Pinpoint the cell where the given text exists, returning its (x, y) midpoint coordinate. 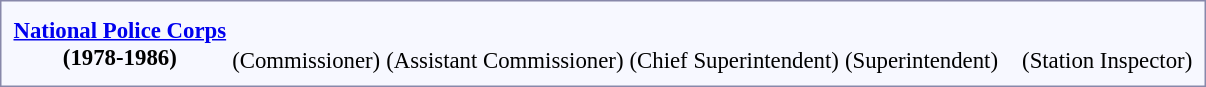
(Commissioner) (306, 46)
(Superintendent) (921, 46)
National Police Corps(1978-1986) (120, 44)
(Assistant Commissioner) (505, 46)
(Station Inspector) (1108, 46)
(Chief Superintendent) (734, 46)
